Search for the cell housing the specified text and yield its [X, Y] center coordinate. 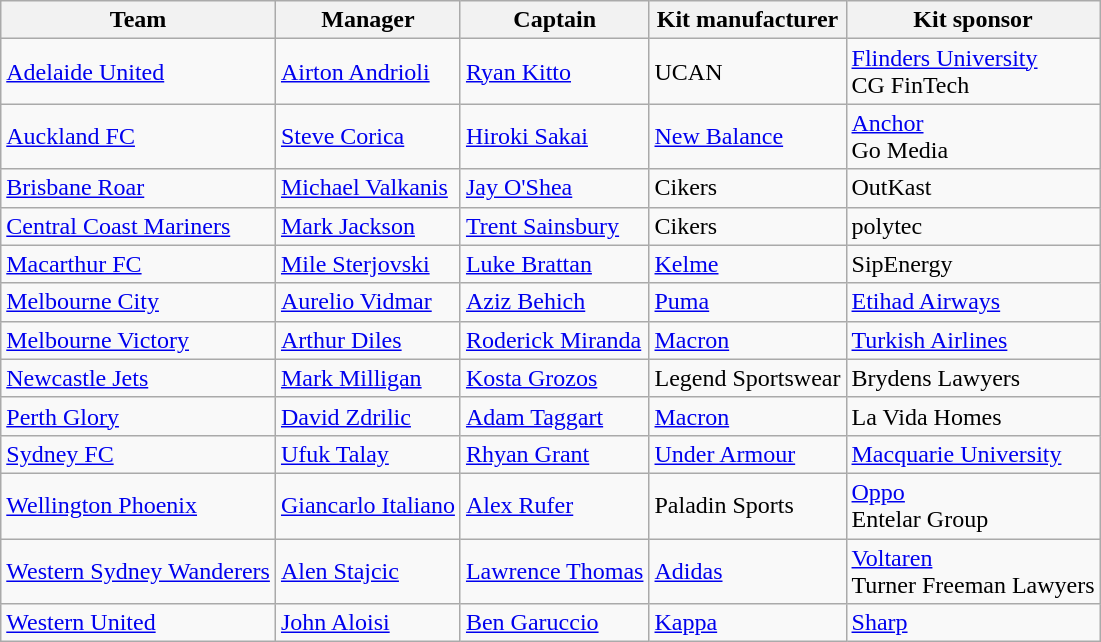
Sharp [973, 623]
Ryan Kitto [554, 72]
John Aloisi [368, 623]
VoltarenTurner Freeman Lawyers [973, 570]
Manager [368, 20]
Kit manufacturer [748, 20]
Macarthur FC [138, 264]
Mark Jackson [368, 226]
UCAN [748, 72]
Alen Stajcic [368, 570]
Team [138, 20]
Rhyan Grant [554, 454]
Puma [748, 302]
Trent Sainsbury [554, 226]
New Balance [748, 136]
Western Sydney Wanderers [138, 570]
Kappa [748, 623]
Wellington Phoenix [138, 506]
polytec [973, 226]
Lawrence Thomas [554, 570]
Anchor Go Media [973, 136]
Legend Sportswear [748, 378]
Adidas [748, 570]
Mark Milligan [368, 378]
Jay O'Shea [554, 188]
Ben Garuccio [554, 623]
La Vida Homes [973, 416]
Roderick Miranda [554, 340]
Mile Sterjovski [368, 264]
Aziz Behich [554, 302]
Melbourne City [138, 302]
Macquarie University [973, 454]
Melbourne Victory [138, 340]
Turkish Airlines [973, 340]
Etihad Airways [973, 302]
Central Coast Mariners [138, 226]
David Zdrilic [368, 416]
Sydney FC [138, 454]
Kit sponsor [973, 20]
Auckland FC [138, 136]
Paladin Sports [748, 506]
Captain [554, 20]
Under Armour [748, 454]
Newcastle Jets [138, 378]
Kelme [748, 264]
Brydens Lawyers [973, 378]
Adelaide United [138, 72]
Airton Andrioli [368, 72]
Flinders UniversityCG FinTech [973, 72]
Luke Brattan [554, 264]
Michael Valkanis [368, 188]
Western United [138, 623]
Hiroki Sakai [554, 136]
Perth Glory [138, 416]
Giancarlo Italiano [368, 506]
Ufuk Talay [368, 454]
Alex Rufer [554, 506]
Kosta Grozos [554, 378]
Adam Taggart [554, 416]
Arthur Diles [368, 340]
OutKast [973, 188]
SipEnergy [973, 264]
Steve Corica [368, 136]
Oppo Entelar Group [973, 506]
Brisbane Roar [138, 188]
Aurelio Vidmar [368, 302]
